Detect which cell encompasses the target text, then output its (X, Y) center coordinate. 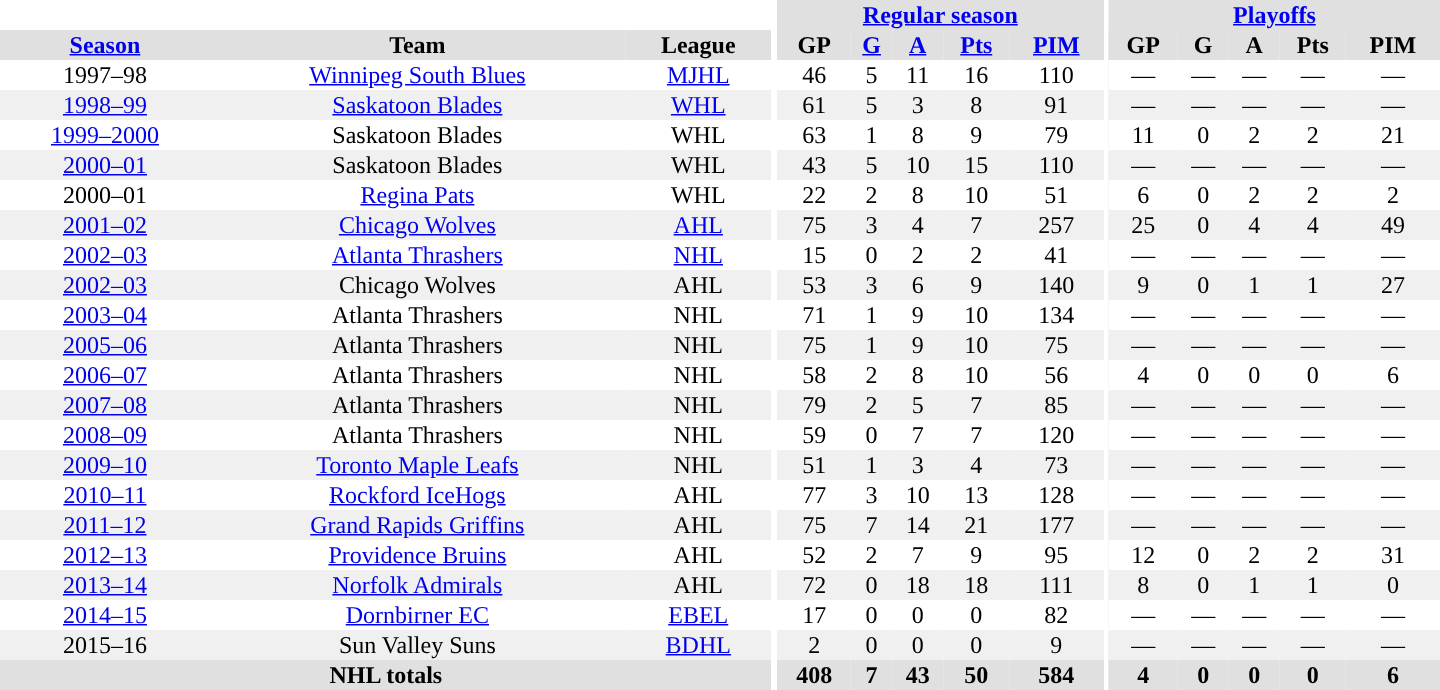
1999–2000 (105, 135)
Toronto Maple Leafs (418, 465)
134 (1056, 315)
17 (814, 615)
140 (1056, 285)
22 (814, 195)
95 (1056, 555)
2005–06 (105, 345)
13 (976, 495)
Grand Rapids Griffins (418, 525)
71 (814, 315)
50 (976, 675)
49 (1393, 225)
Winnipeg South Blues (418, 75)
52 (814, 555)
72 (814, 585)
27 (1393, 285)
2012–13 (105, 555)
Regular season (940, 15)
1998–99 (105, 105)
61 (814, 105)
League (698, 45)
58 (814, 375)
Playoffs (1274, 15)
41 (1056, 255)
Providence Bruins (418, 555)
91 (1056, 105)
2010–11 (105, 495)
82 (1056, 615)
16 (976, 75)
63 (814, 135)
2015–16 (105, 645)
Rockford IceHogs (418, 495)
584 (1056, 675)
Season (105, 45)
85 (1056, 405)
Regina Pats (418, 195)
14 (918, 525)
2009–10 (105, 465)
Sun Valley Suns (418, 645)
BDHL (698, 645)
59 (814, 435)
Team (418, 45)
177 (1056, 525)
56 (1056, 375)
25 (1144, 225)
120 (1056, 435)
2006–07 (105, 375)
2001–02 (105, 225)
111 (1056, 585)
2014–15 (105, 615)
53 (814, 285)
2008–09 (105, 435)
MJHL (698, 75)
Dornbirner EC (418, 615)
12 (1144, 555)
77 (814, 495)
257 (1056, 225)
2003–04 (105, 315)
2011–12 (105, 525)
2013–14 (105, 585)
EBEL (698, 615)
Norfolk Admirals (418, 585)
73 (1056, 465)
NHL totals (386, 675)
408 (814, 675)
31 (1393, 555)
1997–98 (105, 75)
128 (1056, 495)
2007–08 (105, 405)
46 (814, 75)
